Find where the given text appears and provide that cell's center as (x, y) coordinate. 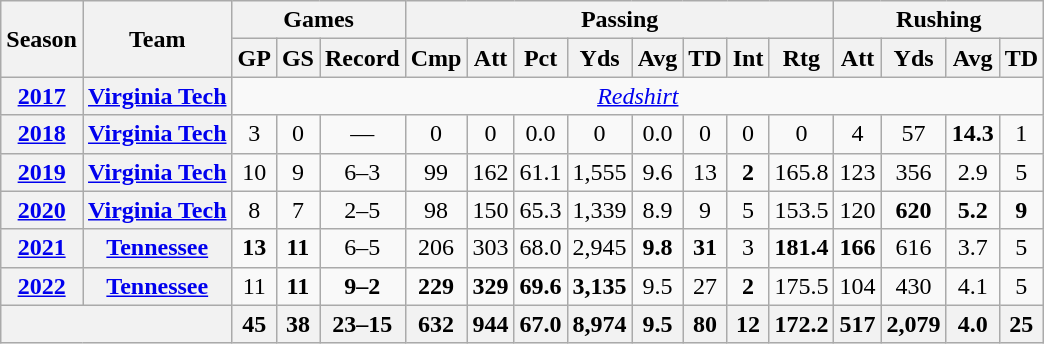
206 (436, 248)
172.2 (802, 324)
430 (914, 286)
12 (748, 324)
2019 (42, 172)
1 (1021, 134)
517 (858, 324)
166 (858, 248)
181.4 (802, 248)
3,135 (600, 286)
— (363, 134)
2–5 (363, 210)
Record (363, 58)
38 (298, 324)
150 (490, 210)
175.5 (802, 286)
8.9 (658, 210)
153.5 (802, 210)
9–2 (363, 286)
Team (157, 39)
329 (490, 286)
98 (436, 210)
9.6 (658, 172)
8 (254, 210)
2018 (42, 134)
123 (858, 172)
31 (705, 248)
10 (254, 172)
1,555 (600, 172)
67.0 (540, 324)
616 (914, 248)
8,974 (600, 324)
120 (858, 210)
5.2 (972, 210)
65.3 (540, 210)
57 (914, 134)
2020 (42, 210)
7 (298, 210)
Cmp (436, 58)
61.1 (540, 172)
23–15 (363, 324)
Passing (620, 20)
14.3 (972, 134)
4.0 (972, 324)
632 (436, 324)
2021 (42, 248)
303 (490, 248)
944 (490, 324)
25 (1021, 324)
9.8 (658, 248)
2.9 (972, 172)
Redshirt (638, 96)
356 (914, 172)
Season (42, 39)
6–3 (363, 172)
45 (254, 324)
2,079 (914, 324)
620 (914, 210)
1,339 (600, 210)
68.0 (540, 248)
162 (490, 172)
2,945 (600, 248)
Games (318, 20)
6–5 (363, 248)
GP (254, 58)
2022 (42, 286)
Int (748, 58)
Pct (540, 58)
165.8 (802, 172)
99 (436, 172)
Rtg (802, 58)
Rushing (939, 20)
2017 (42, 96)
3.7 (972, 248)
4 (858, 134)
GS (298, 58)
27 (705, 286)
4.1 (972, 286)
104 (858, 286)
80 (705, 324)
69.6 (540, 286)
229 (436, 286)
